Detect which cell encompasses the target text, then output its [x, y] center coordinate. 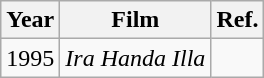
1995 [30, 58]
Year [30, 20]
Ref. [238, 20]
Film [136, 20]
Ira Handa Illa [136, 58]
